Pinpoint the cell where the given text exists, returning its (X, Y) midpoint coordinate. 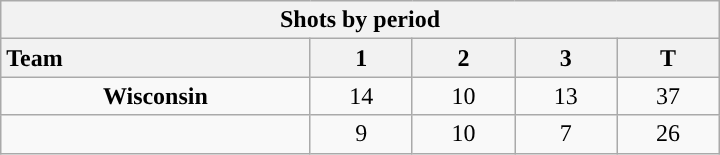
T (668, 58)
13 (566, 96)
7 (566, 134)
3 (566, 58)
Team (156, 58)
14 (361, 96)
1 (361, 58)
2 (463, 58)
Shots by period (360, 20)
9 (361, 134)
Wisconsin (156, 96)
26 (668, 134)
37 (668, 96)
